Extract the (X, Y) coordinate from the center of the cell holding the provided text.  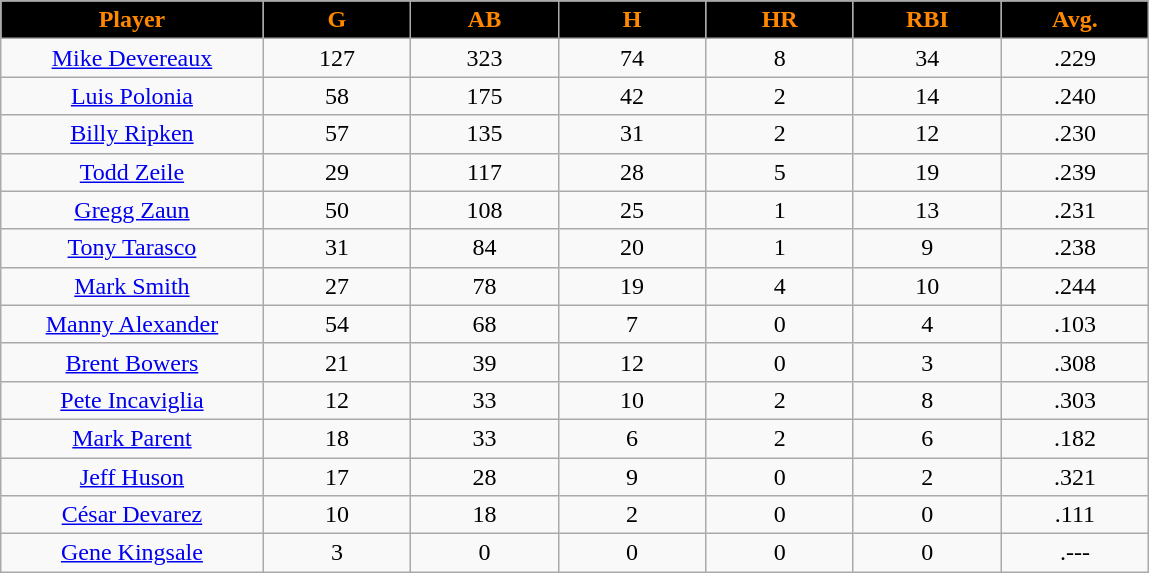
58 (337, 96)
25 (632, 210)
Billy Ripken (132, 134)
.239 (1075, 172)
Brent Bowers (132, 362)
42 (632, 96)
29 (337, 172)
78 (485, 286)
27 (337, 286)
.229 (1075, 58)
Mike Devereaux (132, 58)
50 (337, 210)
.--- (1075, 553)
.238 (1075, 248)
117 (485, 172)
César Devarez (132, 515)
127 (337, 58)
14 (927, 96)
Gregg Zaun (132, 210)
Gene Kingsale (132, 553)
34 (927, 58)
Manny Alexander (132, 324)
Luis Polonia (132, 96)
.111 (1075, 515)
HR (780, 20)
20 (632, 248)
.103 (1075, 324)
74 (632, 58)
.308 (1075, 362)
Tony Tarasco (132, 248)
Avg. (1075, 20)
Pete Incaviglia (132, 400)
323 (485, 58)
.240 (1075, 96)
Jeff Huson (132, 477)
H (632, 20)
G (337, 20)
7 (632, 324)
5 (780, 172)
.230 (1075, 134)
.182 (1075, 438)
Player (132, 20)
Mark Parent (132, 438)
.303 (1075, 400)
68 (485, 324)
57 (337, 134)
21 (337, 362)
84 (485, 248)
.231 (1075, 210)
13 (927, 210)
108 (485, 210)
.321 (1075, 477)
54 (337, 324)
AB (485, 20)
17 (337, 477)
Todd Zeile (132, 172)
39 (485, 362)
135 (485, 134)
.244 (1075, 286)
175 (485, 96)
RBI (927, 20)
Mark Smith (132, 286)
